Detect which cell encompasses the target text, then output its (X, Y) center coordinate. 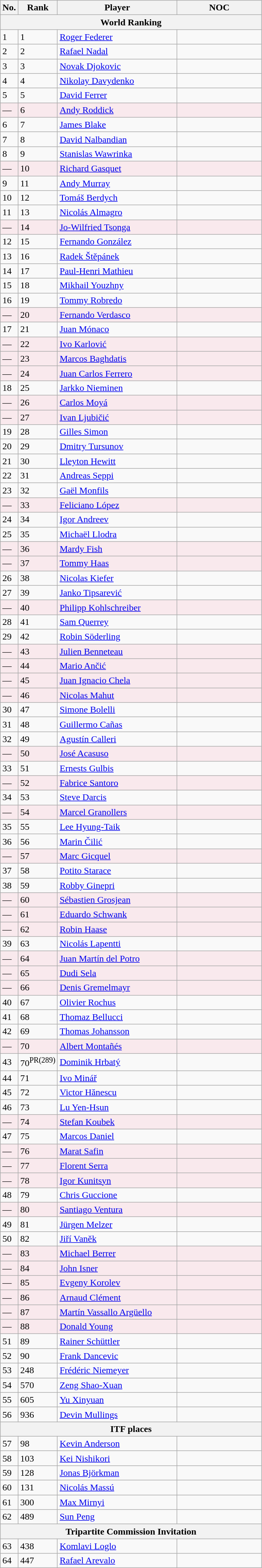
Gaël Monfils (117, 490)
Ivan Ljubičić (117, 417)
Jonas Björkman (117, 1473)
Denis Gremelmayr (117, 988)
Robin Haase (117, 929)
Fabrice Santoro (117, 783)
Frank Dancevic (117, 1356)
85 (38, 1283)
Stanislas Wawrinka (117, 154)
Paul-Henri Mathieu (117, 271)
Jarkko Nieminen (117, 388)
Zeng Shao-Xuan (117, 1385)
Potito Starace (117, 870)
Robby Ginepri (117, 885)
66 (38, 988)
James Blake (117, 125)
Guillermo Cañas (117, 724)
76 (38, 1151)
74 (38, 1122)
Julien Benneteau (117, 651)
José Acasuso (117, 754)
Tripartite Commission Invitation (131, 1531)
Lee Hyung-Taik (117, 827)
Lleyton Hewitt (117, 461)
Sun Peng (117, 1517)
Kei Nishikori (117, 1458)
Sam Querrey (117, 622)
Kevin Anderson (117, 1443)
Igor Andreev (117, 520)
Nicolás Massú (117, 1488)
Agustín Calleri (117, 739)
72 (38, 1093)
438 (38, 1546)
Philipp Kohlschreiber (117, 607)
Frédéric Niemeyer (117, 1370)
Max Mirnyi (117, 1502)
Janko Tipsarević (117, 593)
98 (38, 1443)
Mikhail Youzhny (117, 286)
87 (38, 1312)
90 (38, 1356)
78 (38, 1180)
69 (38, 1031)
Marcos Baghdatis (117, 359)
Novak Djokovic (117, 66)
Lu Yen-Hsun (117, 1107)
84 (38, 1268)
Andy Murray (117, 183)
77 (38, 1166)
No. (9, 8)
Marat Safin (117, 1151)
David Ferrer (117, 95)
Steve Darcis (117, 797)
Robin Söderling (117, 636)
Tommy Robredo (117, 300)
Olivier Rochus (117, 1002)
Igor Kunitsyn (117, 1180)
Fernando Verdasco (117, 315)
Roger Federer (117, 37)
80 (38, 1209)
Arnaud Clément (117, 1297)
Nicolás Almagro (117, 213)
ITF places (131, 1429)
Michaël Llodra (117, 534)
70PR(289) (38, 1062)
Jiří Vaněk (117, 1239)
Richard Gasquet (117, 168)
Donald Young (117, 1327)
Mardy Fish (117, 549)
Juan Ignacio Chela (117, 681)
Dmitry Tursunov (117, 447)
Juan Martín del Potro (117, 958)
Michael Berrer (117, 1254)
Nicolas Mahut (117, 695)
65 (38, 973)
Marc Gicquel (117, 856)
Andy Roddick (117, 110)
Ivo Karlović (117, 344)
Dominik Hrbatý (117, 1062)
Thomas Johansson (117, 1031)
Tommy Haas (117, 563)
Martín Vassallo Argüello (117, 1312)
86 (38, 1297)
David Nalbandian (117, 139)
Player (117, 8)
Stefan Koubek (117, 1122)
82 (38, 1239)
Dudi Sela (117, 973)
300 (38, 1502)
68 (38, 1017)
83 (38, 1254)
Sébastien Grosjean (117, 900)
Marcel Granollers (117, 812)
Radek Štěpánek (117, 256)
Marcos Daniel (117, 1136)
131 (38, 1488)
88 (38, 1327)
Ernests Gulbis (117, 768)
Simone Bolelli (117, 710)
103 (38, 1458)
Mario Ančić (117, 666)
Gilles Simon (117, 432)
John Isner (117, 1268)
489 (38, 1517)
Yu Xinyuan (117, 1400)
Rank (38, 8)
Florent Serra (117, 1166)
Komlavi Loglo (117, 1546)
81 (38, 1224)
75 (38, 1136)
Jürgen Melzer (117, 1224)
Rainer Schüttler (117, 1341)
Juan Carlos Ferrero (117, 373)
Chris Guccione (117, 1195)
Andreas Seppi (117, 476)
Marin Čilić (117, 841)
Nicolas Kiefer (117, 578)
Ivo Minář (117, 1078)
Rafael Arevalo (117, 1561)
Jo-Wilfried Tsonga (117, 227)
Albert Montañés (117, 1046)
Carlos Moyá (117, 402)
Evgeny Korolev (117, 1283)
Eduardo Schwank (117, 915)
Rafael Nadal (117, 51)
605 (38, 1400)
Tomáš Berdych (117, 198)
Santiago Ventura (117, 1209)
447 (38, 1561)
70 (38, 1046)
128 (38, 1473)
71 (38, 1078)
Fernando González (117, 242)
73 (38, 1107)
Victor Hănescu (117, 1093)
Nikolay Davydenko (117, 81)
NOC (219, 8)
79 (38, 1195)
67 (38, 1002)
Thomaz Bellucci (117, 1017)
World Ranking (131, 22)
Devin Mullings (117, 1414)
Nicolás Lapentti (117, 944)
89 (38, 1341)
248 (38, 1370)
Feliciano López (117, 505)
936 (38, 1414)
570 (38, 1385)
Juan Mónaco (117, 329)
